Scan for the cell matching the given text and deliver its [X, Y] coordinate at center. 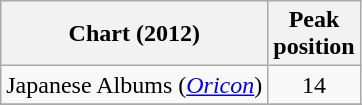
14 [314, 85]
Chart (2012) [134, 34]
Japanese Albums (Oricon) [134, 85]
Peakposition [314, 34]
